Pinpoint the cell where the given text exists, returning its [x, y] midpoint coordinate. 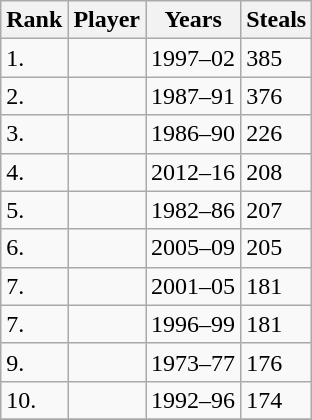
1973–77 [194, 362]
1996–99 [194, 324]
1992–96 [194, 400]
Years [194, 20]
1986–90 [194, 134]
5. [34, 210]
2001–05 [194, 286]
385 [276, 58]
6. [34, 248]
2005–09 [194, 248]
4. [34, 172]
1987–91 [194, 96]
Steals [276, 20]
1. [34, 58]
Player [107, 20]
1997–02 [194, 58]
3. [34, 134]
376 [276, 96]
208 [276, 172]
Rank [34, 20]
2. [34, 96]
1982–86 [194, 210]
9. [34, 362]
205 [276, 248]
226 [276, 134]
2012–16 [194, 172]
207 [276, 210]
174 [276, 400]
176 [276, 362]
10. [34, 400]
